Search for the cell housing the specified text and yield its (X, Y) center coordinate. 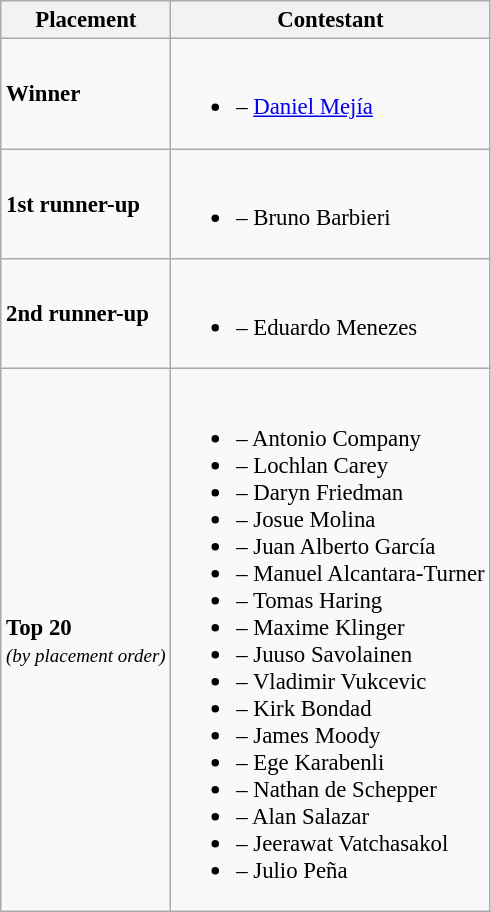
Winner (86, 94)
Placement (86, 20)
– Eduardo Menezes (330, 314)
2nd runner-up (86, 314)
– Bruno Barbieri (330, 204)
Top 20(by placement order) (86, 640)
– Daniel Mejía (330, 94)
Contestant (330, 20)
1st runner-up (86, 204)
